Scan for the cell matching the given text and deliver its (X, Y) coordinate at center. 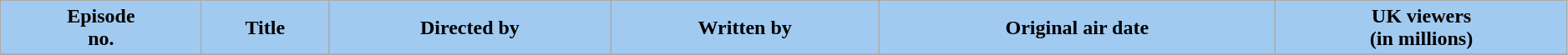
UK viewers(in millions) (1422, 28)
Title (265, 28)
Written by (745, 28)
Episodeno. (101, 28)
Original air date (1078, 28)
Directed by (470, 28)
